Extract the [x, y] coordinate from the center of the cell holding the provided text.  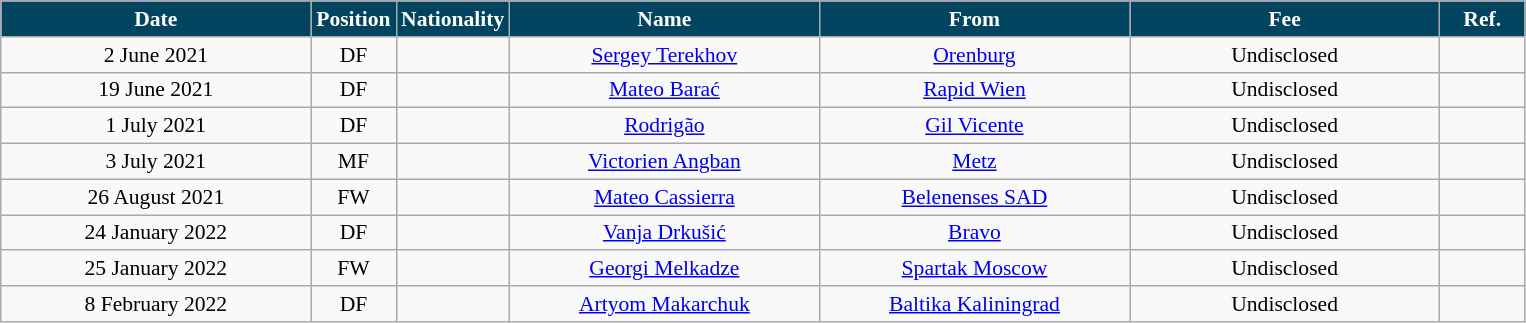
19 June 2021 [156, 90]
Metz [974, 162]
Mateo Cassierra [664, 197]
Sergey Terekhov [664, 55]
2 June 2021 [156, 55]
Fee [1285, 19]
Nationality [452, 19]
3 July 2021 [156, 162]
Date [156, 19]
Name [664, 19]
Vanja Drkušić [664, 233]
1 July 2021 [156, 126]
8 February 2022 [156, 304]
Mateo Barać [664, 90]
Spartak Moscow [974, 269]
Victorien Angban [664, 162]
MF [354, 162]
Orenburg [974, 55]
Baltika Kaliningrad [974, 304]
Belenenses SAD [974, 197]
Artyom Makarchuk [664, 304]
Rapid Wien [974, 90]
Position [354, 19]
Rodrigão [664, 126]
Georgi Melkadze [664, 269]
25 January 2022 [156, 269]
Ref. [1482, 19]
Bravo [974, 233]
24 January 2022 [156, 233]
From [974, 19]
Gil Vicente [974, 126]
26 August 2021 [156, 197]
